Determine the [X, Y] coordinate at the center of the cell enclosing the given text.  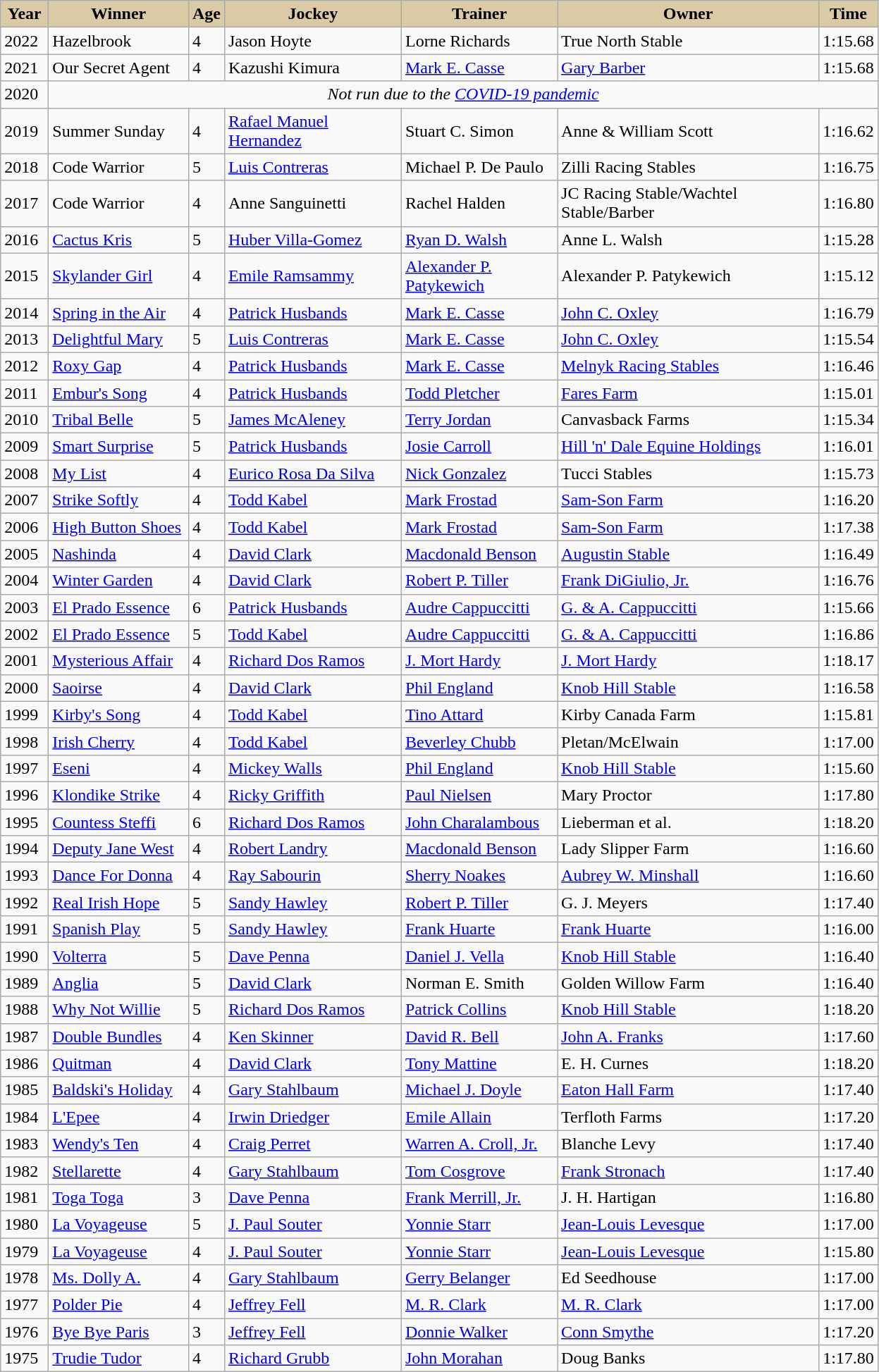
Double Bundles [118, 1037]
2002 [25, 634]
Deputy Jane West [118, 849]
Golden Willow Farm [688, 983]
1:16.00 [849, 929]
Jason Hoyte [313, 41]
Tom Cosgrove [479, 1170]
Nashinda [118, 554]
Donnie Walker [479, 1332]
Ryan D. Walsh [479, 240]
1:16.49 [849, 554]
Winter Garden [118, 581]
1998 [25, 741]
1997 [25, 768]
John Morahan [479, 1359]
1:16.76 [849, 581]
1:18.17 [849, 661]
Beverley Chubb [479, 741]
1:15.66 [849, 607]
Nick Gonzalez [479, 474]
Patrick Collins [479, 1010]
2011 [25, 393]
Trudie Tudor [118, 1359]
Cactus Kris [118, 240]
Frank Merrill, Jr. [479, 1197]
Sherry Noakes [479, 876]
Eaton Hall Farm [688, 1090]
Robert Landry [313, 849]
1:15.01 [849, 393]
1:15.60 [849, 768]
Spanish Play [118, 929]
2020 [25, 94]
Stellarette [118, 1170]
1990 [25, 956]
Mickey Walls [313, 768]
Anne & William Scott [688, 131]
Roxy Gap [118, 366]
Gary Barber [688, 68]
Ms. Dolly A. [118, 1278]
Doug Banks [688, 1359]
Ken Skinner [313, 1037]
Stuart C. Simon [479, 131]
Anne Sanguinetti [313, 203]
Emile Ramsammy [313, 276]
J. H. Hartigan [688, 1197]
E. H. Curnes [688, 1063]
Volterra [118, 956]
Terry Jordan [479, 420]
Tony Mattine [479, 1063]
1989 [25, 983]
2017 [25, 203]
1994 [25, 849]
Irish Cherry [118, 741]
Countess Steffi [118, 822]
2001 [25, 661]
True North Stable [688, 41]
Summer Sunday [118, 131]
2004 [25, 581]
1:16.20 [849, 500]
1985 [25, 1090]
David R. Bell [479, 1037]
Lorne Richards [479, 41]
James McAleney [313, 420]
Trainer [479, 14]
Toga Toga [118, 1197]
2003 [25, 607]
Michael P. De Paulo [479, 167]
Quitman [118, 1063]
1995 [25, 822]
Daniel J. Vella [479, 956]
Todd Pletcher [479, 393]
1:15.81 [849, 715]
Irwin Driedger [313, 1117]
Anne L. Walsh [688, 240]
Tino Attard [479, 715]
2006 [25, 527]
1976 [25, 1332]
1992 [25, 903]
Owner [688, 14]
1:16.75 [849, 167]
Ed Seedhouse [688, 1278]
JC Racing Stable/Wachtel Stable/Barber [688, 203]
1:16.79 [849, 312]
1:15.28 [849, 240]
Blanche Levy [688, 1144]
1986 [25, 1063]
Rachel Halden [479, 203]
1:15.12 [849, 276]
2019 [25, 131]
Kirby Canada Farm [688, 715]
Smart Surprise [118, 447]
1982 [25, 1170]
Ricky Griffith [313, 795]
Mary Proctor [688, 795]
Strike Softly [118, 500]
2008 [25, 474]
2014 [25, 312]
2009 [25, 447]
Delightful Mary [118, 339]
Mysterious Affair [118, 661]
Dance For Donna [118, 876]
2018 [25, 167]
Kirby's Song [118, 715]
1987 [25, 1037]
Craig Perret [313, 1144]
Conn Smythe [688, 1332]
John Charalambous [479, 822]
1:17.38 [849, 527]
Aubrey W. Minshall [688, 876]
Age [206, 14]
2015 [25, 276]
Hazelbrook [118, 41]
1:15.73 [849, 474]
1:15.34 [849, 420]
Josie Carroll [479, 447]
1:15.54 [849, 339]
2016 [25, 240]
Lady Slipper Farm [688, 849]
1:16.62 [849, 131]
2007 [25, 500]
John A. Franks [688, 1037]
1:16.86 [849, 634]
Bye Bye Paris [118, 1332]
Paul Nielsen [479, 795]
1991 [25, 929]
Wendy's Ten [118, 1144]
Skylander Girl [118, 276]
1:16.46 [849, 366]
Why Not Willie [118, 1010]
Hill 'n' Dale Equine Holdings [688, 447]
Tucci Stables [688, 474]
Frank Stronach [688, 1170]
2010 [25, 420]
1981 [25, 1197]
Real Irish Hope [118, 903]
Melnyk Racing Stables [688, 366]
Ray Sabourin [313, 876]
Augustin Stable [688, 554]
1980 [25, 1224]
2000 [25, 688]
Winner [118, 14]
Gerry Belanger [479, 1278]
1999 [25, 715]
Zilli Racing Stables [688, 167]
Baldski's Holiday [118, 1090]
Time [849, 14]
1993 [25, 876]
Warren A. Croll, Jr. [479, 1144]
1975 [25, 1359]
Pletan/McElwain [688, 741]
1:16.01 [849, 447]
1:16.58 [849, 688]
Canvasback Farms [688, 420]
1983 [25, 1144]
Eseni [118, 768]
Saoirse [118, 688]
Anglia [118, 983]
Lieberman et al. [688, 822]
High Button Shoes [118, 527]
1977 [25, 1305]
1979 [25, 1251]
Fares Farm [688, 393]
2021 [25, 68]
1988 [25, 1010]
G. J. Meyers [688, 903]
Richard Grubb [313, 1359]
Polder Pie [118, 1305]
1996 [25, 795]
1984 [25, 1117]
Norman E. Smith [479, 983]
2005 [25, 554]
Michael J. Doyle [479, 1090]
2022 [25, 41]
Spring in the Air [118, 312]
1:15.80 [849, 1251]
L'Epee [118, 1117]
Klondike Strike [118, 795]
Not run due to the COVID-19 pandemic [464, 94]
Huber Villa-Gomez [313, 240]
Rafael Manuel Hernandez [313, 131]
Eurico Rosa Da Silva [313, 474]
Tribal Belle [118, 420]
Frank DiGiulio, Jr. [688, 581]
2012 [25, 366]
1:17.60 [849, 1037]
Kazushi Kimura [313, 68]
Embur's Song [118, 393]
Year [25, 14]
Our Secret Agent [118, 68]
My List [118, 474]
2013 [25, 339]
Jockey [313, 14]
Terfloth Farms [688, 1117]
Emile Allain [479, 1117]
1978 [25, 1278]
